Locate the cell with the specified text and output its (X, Y) center coordinate. 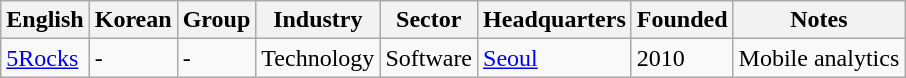
Notes (819, 20)
Founded (682, 20)
Korean (133, 20)
Sector (429, 20)
5Rocks (45, 58)
2010 (682, 58)
Mobile analytics (819, 58)
Software (429, 58)
Group (216, 20)
Headquarters (555, 20)
Technology (318, 58)
Industry (318, 20)
Seoul (555, 58)
English (45, 20)
